Locate the cell with the specified text and output its (x, y) center coordinate. 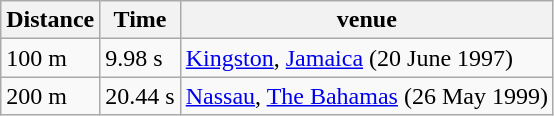
9.98 s (140, 58)
Nassau, The Bahamas (26 May 1999) (366, 96)
venue (366, 20)
20.44 s (140, 96)
Kingston, Jamaica (20 June 1997) (366, 58)
200 m (50, 96)
Time (140, 20)
Distance (50, 20)
100 m (50, 58)
